For the text-containing cell, return its midpoint in [X, Y] coordinate format. 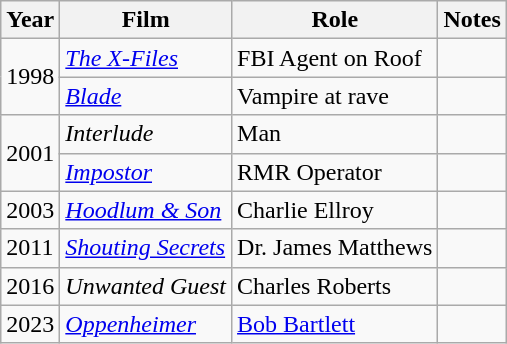
Role [335, 20]
Shouting Secrets [146, 248]
2023 [30, 324]
Year [30, 20]
RMR Operator [335, 172]
Notes [472, 20]
2011 [30, 248]
1998 [30, 77]
Vampire at rave [335, 96]
2016 [30, 286]
FBI Agent on Roof [335, 58]
Bob Bartlett [335, 324]
Film [146, 20]
2001 [30, 153]
The X-Files [146, 58]
Charles Roberts [335, 286]
Hoodlum & Son [146, 210]
Blade [146, 96]
Charlie Ellroy [335, 210]
Impostor [146, 172]
Dr. James Matthews [335, 248]
Man [335, 134]
2003 [30, 210]
Interlude [146, 134]
Unwanted Guest [146, 286]
Oppenheimer [146, 324]
